For the text-containing cell, return its midpoint in [X, Y] coordinate format. 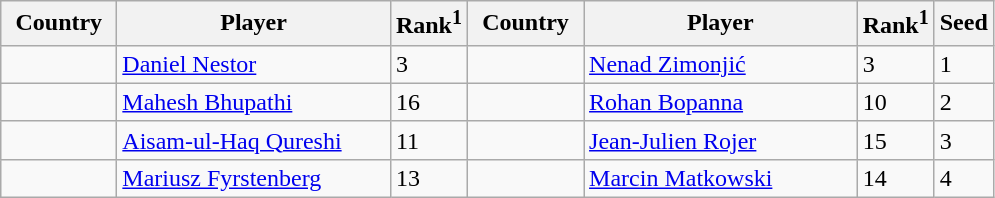
16 [428, 102]
10 [896, 102]
Jean-Julien Rojer [721, 140]
4 [964, 178]
1 [964, 64]
13 [428, 178]
2 [964, 102]
Rohan Bopanna [721, 102]
Nenad Zimonjić [721, 64]
11 [428, 140]
Marcin Matkowski [721, 178]
Mariusz Fyrstenberg [254, 178]
Aisam-ul-Haq Qureshi [254, 140]
Seed [964, 24]
15 [896, 140]
Mahesh Bhupathi [254, 102]
Daniel Nestor [254, 64]
14 [896, 178]
